Determine the [x, y] coordinate at the center of the cell enclosing the given text.  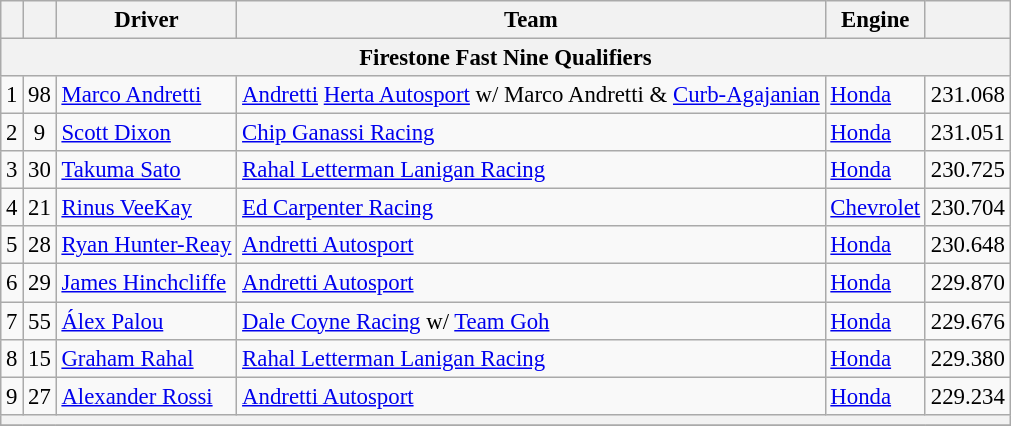
Alexander Rossi [146, 396]
James Hinchcliffe [146, 283]
229.380 [968, 358]
21 [40, 208]
Graham Rahal [146, 358]
5 [12, 245]
98 [40, 95]
231.051 [968, 133]
2 [12, 133]
30 [40, 170]
Engine [875, 20]
Marco Andretti [146, 95]
Driver [146, 20]
229.676 [968, 321]
Chevrolet [875, 208]
7 [12, 321]
4 [12, 208]
Ed Carpenter Racing [531, 208]
Firestone Fast Nine Qualifiers [506, 58]
Dale Coyne Racing w/ Team Goh [531, 321]
Ryan Hunter-Reay [146, 245]
15 [40, 358]
229.870 [968, 283]
Rinus VeeKay [146, 208]
230.704 [968, 208]
8 [12, 358]
229.234 [968, 396]
Takuma Sato [146, 170]
1 [12, 95]
6 [12, 283]
Andretti Herta Autosport w/ Marco Andretti & Curb-Agajanian [531, 95]
Chip Ganassi Racing [531, 133]
29 [40, 283]
Scott Dixon [146, 133]
231.068 [968, 95]
55 [40, 321]
28 [40, 245]
230.648 [968, 245]
Team [531, 20]
3 [12, 170]
27 [40, 396]
Álex Palou [146, 321]
230.725 [968, 170]
